Scan for the cell matching the given text and deliver its (x, y) coordinate at center. 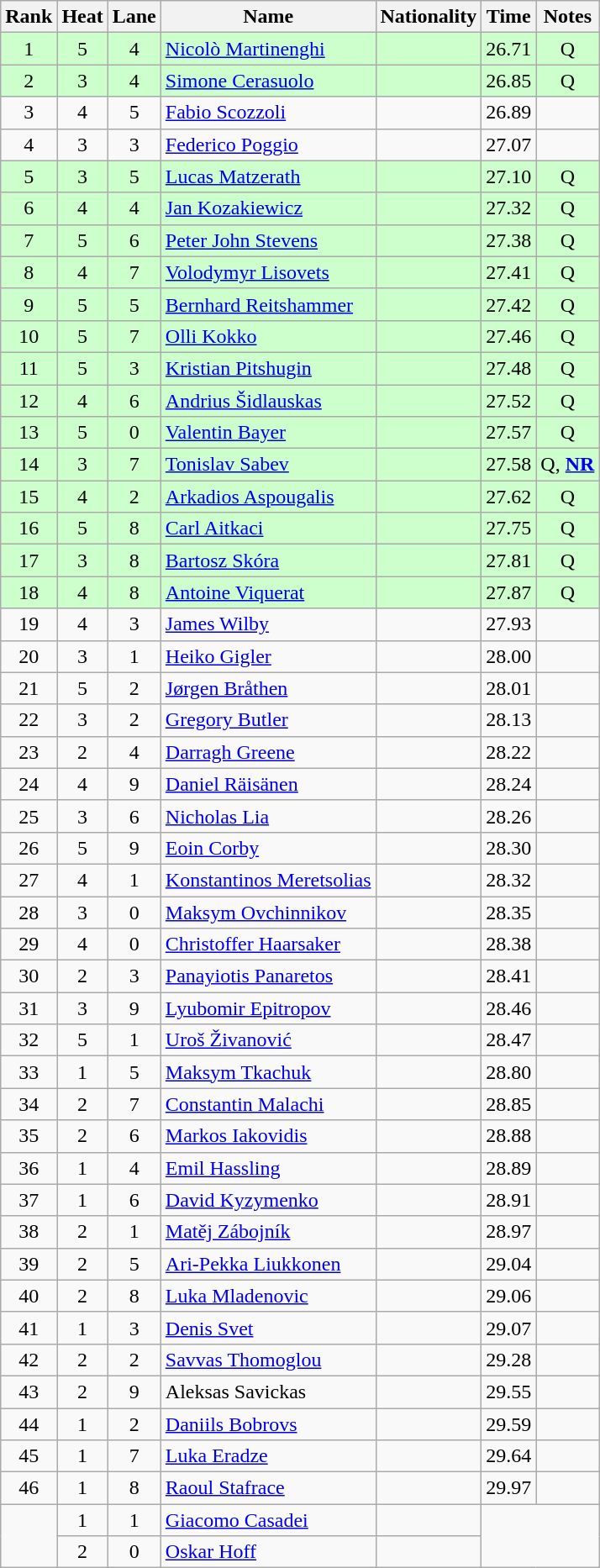
29.06 (509, 1296)
29.64 (509, 1456)
Luka Mladenovic (268, 1296)
Jan Kozakiewicz (268, 208)
12 (29, 401)
25 (29, 816)
17 (29, 560)
Gregory Butler (268, 720)
29.04 (509, 1264)
Tonislav Sabev (268, 465)
Maksym Tkachuk (268, 1072)
27.38 (509, 240)
Kristian Pitshugin (268, 368)
Time (509, 17)
22 (29, 720)
Antoine Viquerat (268, 592)
28.47 (509, 1040)
Carl Aitkaci (268, 529)
Peter John Stevens (268, 240)
Christoffer Haarsaker (268, 944)
34 (29, 1104)
35 (29, 1136)
10 (29, 336)
26.71 (509, 49)
Daniel Räisänen (268, 784)
Lucas Matzerath (268, 176)
Markos Iakovidis (268, 1136)
Darragh Greene (268, 752)
28.88 (509, 1136)
32 (29, 1040)
28.85 (509, 1104)
14 (29, 465)
28.80 (509, 1072)
Savvas Thomoglou (268, 1360)
28.00 (509, 656)
21 (29, 688)
30 (29, 976)
28.41 (509, 976)
28.35 (509, 912)
Denis Svet (268, 1328)
33 (29, 1072)
28.30 (509, 848)
Nicholas Lia (268, 816)
Heat (82, 17)
19 (29, 624)
Ari-Pekka Liukkonen (268, 1264)
Giacomo Casadei (268, 1520)
27.32 (509, 208)
29.97 (509, 1488)
38 (29, 1232)
Volodymyr Lisovets (268, 272)
28 (29, 912)
27.10 (509, 176)
28.89 (509, 1168)
18 (29, 592)
36 (29, 1168)
37 (29, 1200)
27.48 (509, 368)
27.52 (509, 401)
29.55 (509, 1392)
28.22 (509, 752)
43 (29, 1392)
28.97 (509, 1232)
27.62 (509, 497)
28.38 (509, 944)
Name (268, 17)
27.46 (509, 336)
Lyubomir Epitropov (268, 1008)
28.46 (509, 1008)
Lane (134, 17)
Maksym Ovchinnikov (268, 912)
27.42 (509, 304)
41 (29, 1328)
29.28 (509, 1360)
24 (29, 784)
26.85 (509, 81)
46 (29, 1488)
Heiko Gigler (268, 656)
40 (29, 1296)
Raoul Stafrace (268, 1488)
15 (29, 497)
Rank (29, 17)
20 (29, 656)
Daniils Bobrovs (268, 1424)
29.07 (509, 1328)
13 (29, 433)
27.75 (509, 529)
Aleksas Savickas (268, 1392)
Fabio Scozzoli (268, 113)
11 (29, 368)
Jørgen Bråthen (268, 688)
27.58 (509, 465)
27.87 (509, 592)
27.93 (509, 624)
27.81 (509, 560)
Eoin Corby (268, 848)
Simone Cerasuolo (268, 81)
Oskar Hoff (268, 1552)
28.24 (509, 784)
Luka Eradze (268, 1456)
27 (29, 880)
Matěj Zábojník (268, 1232)
Constantin Malachi (268, 1104)
44 (29, 1424)
16 (29, 529)
Valentin Bayer (268, 433)
31 (29, 1008)
Q, NR (568, 465)
Federico Poggio (268, 145)
45 (29, 1456)
27.57 (509, 433)
28.13 (509, 720)
28.91 (509, 1200)
Olli Kokko (268, 336)
39 (29, 1264)
Emil Hassling (268, 1168)
29 (29, 944)
27.07 (509, 145)
Uroš Živanović (268, 1040)
28.32 (509, 880)
28.26 (509, 816)
Nicolò Martinenghi (268, 49)
James Wilby (268, 624)
Bernhard Reitshammer (268, 304)
David Kyzymenko (268, 1200)
42 (29, 1360)
Panayiotis Panaretos (268, 976)
Konstantinos Meretsolias (268, 880)
23 (29, 752)
28.01 (509, 688)
Andrius Šidlauskas (268, 401)
Arkadios Aspougalis (268, 497)
Notes (568, 17)
26.89 (509, 113)
Bartosz Skóra (268, 560)
29.59 (509, 1424)
26 (29, 848)
27.41 (509, 272)
Nationality (429, 17)
